Return the (X, Y) coordinate for the center point of the cell that contains the specified text.  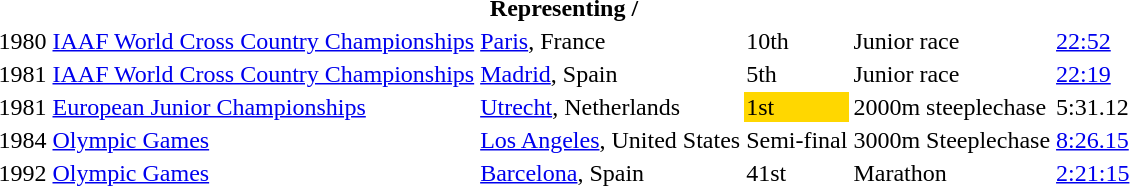
1st (797, 107)
Utrecht, Netherlands (610, 107)
10th (797, 41)
2000m steeplechase (952, 107)
5th (797, 74)
3000m Steeplechase (952, 140)
Paris, France (610, 41)
Semi-final (797, 140)
Olympic Games (264, 140)
Los Angeles, United States (610, 140)
Madrid, Spain (610, 74)
European Junior Championships (264, 107)
